Return [x, y] of the center of cell containing provided text 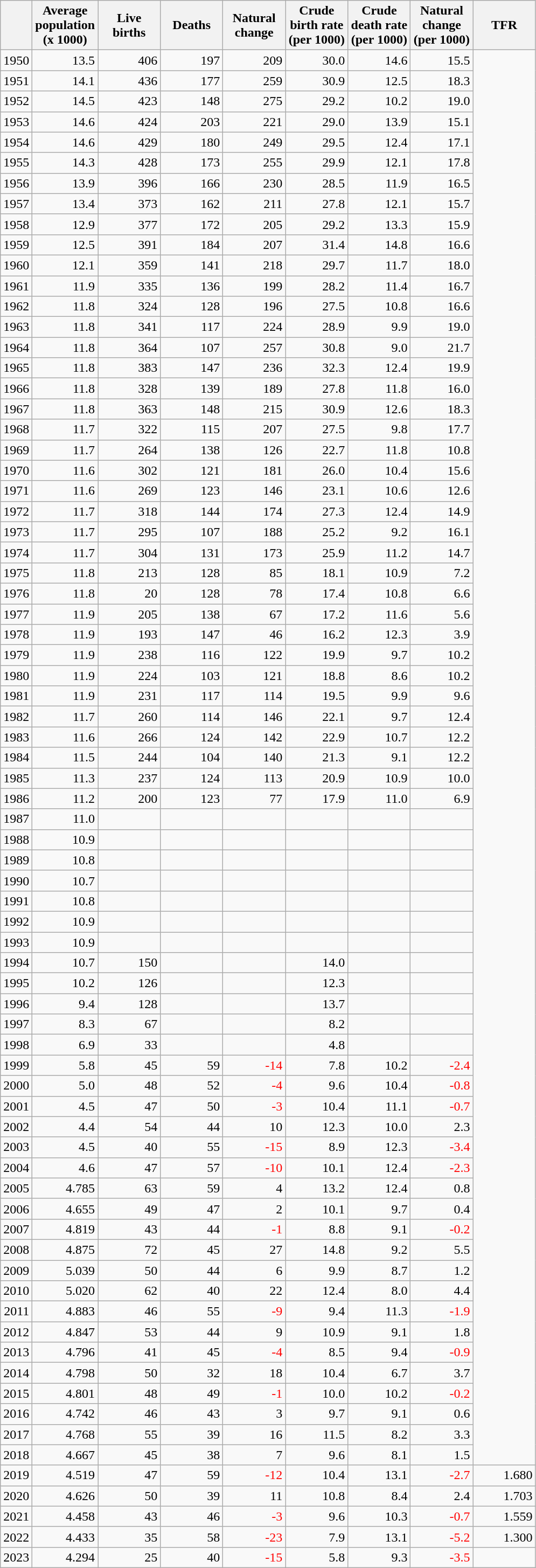
Natural change (per 1000) [442, 25]
25.9 [317, 552]
13.3 [379, 224]
2010 [16, 1291]
8.9 [317, 1147]
4.519 [65, 1475]
22.9 [317, 737]
2015 [16, 1393]
5.6 [442, 614]
1980 [16, 676]
218 [254, 265]
1.680 [504, 1475]
5.039 [65, 1270]
8.4 [379, 1496]
13.2 [317, 1188]
1.5 [442, 1455]
-1.9 [442, 1312]
15.9 [442, 224]
13.4 [65, 204]
Crude birth rate (per 1000) [317, 25]
2004 [16, 1168]
103 [192, 676]
1976 [16, 593]
29.5 [317, 142]
4.847 [65, 1332]
237 [129, 778]
1957 [16, 204]
1967 [16, 409]
2001 [16, 1106]
15.5 [442, 60]
10.3 [379, 1516]
5.5 [442, 1250]
1964 [16, 348]
18 [254, 1373]
17.7 [442, 429]
4.785 [65, 1188]
335 [129, 286]
197 [192, 60]
63 [129, 1188]
78 [254, 593]
244 [129, 758]
1956 [16, 183]
1970 [16, 470]
2011 [16, 1312]
33 [129, 1045]
17.9 [317, 799]
77 [254, 799]
1987 [16, 819]
Crude death rate (per 1000) [379, 25]
7.8 [317, 1065]
25.2 [317, 532]
200 [129, 799]
428 [129, 163]
215 [254, 409]
1969 [16, 450]
9.8 [379, 429]
2021 [16, 1516]
115 [192, 429]
318 [129, 511]
3.7 [442, 1373]
423 [129, 101]
4.875 [65, 1250]
14.7 [442, 552]
-23 [254, 1537]
4.667 [65, 1455]
150 [129, 963]
29.9 [317, 163]
11.1 [379, 1106]
1959 [16, 245]
2005 [16, 1188]
104 [192, 758]
1978 [16, 635]
16.0 [442, 388]
12.9 [65, 224]
2022 [16, 1537]
2018 [16, 1455]
-3.4 [442, 1147]
29.7 [317, 265]
1973 [16, 532]
1996 [16, 1004]
1975 [16, 573]
4.6 [65, 1168]
-2.3 [442, 1168]
221 [254, 122]
1988 [16, 839]
113 [254, 778]
21.7 [442, 348]
16.5 [442, 183]
38 [192, 1455]
1992 [16, 921]
1995 [16, 983]
257 [254, 348]
16.1 [442, 532]
238 [129, 655]
2017 [16, 1434]
62 [129, 1291]
Live births [129, 25]
162 [192, 204]
174 [254, 511]
2007 [16, 1229]
359 [129, 265]
4.742 [65, 1414]
53 [129, 1332]
26.0 [317, 470]
295 [129, 532]
52 [192, 1086]
2002 [16, 1127]
180 [192, 142]
-0.8 [442, 1086]
424 [129, 122]
324 [129, 307]
30.0 [317, 60]
269 [129, 491]
13.5 [65, 60]
8.7 [379, 1270]
2023 [16, 1557]
142 [254, 737]
1990 [16, 880]
236 [254, 368]
1963 [16, 327]
8.8 [317, 1229]
4.883 [65, 1312]
2.3 [442, 1127]
193 [129, 635]
28.5 [317, 183]
2009 [16, 1270]
275 [254, 101]
4.655 [65, 1209]
2008 [16, 1250]
-3.5 [442, 1557]
436 [129, 81]
429 [129, 142]
141 [192, 265]
302 [129, 470]
136 [192, 286]
144 [192, 511]
6.7 [379, 1373]
18.1 [317, 573]
139 [192, 388]
5.020 [65, 1291]
16.2 [317, 635]
30.8 [317, 348]
17.8 [442, 163]
1986 [16, 799]
373 [129, 204]
14.5 [65, 101]
27 [254, 1250]
17.1 [442, 142]
54 [129, 1127]
255 [254, 163]
1982 [16, 717]
8.3 [65, 1024]
29.0 [317, 122]
391 [129, 245]
3.3 [442, 1434]
1953 [16, 122]
8.0 [379, 1291]
181 [254, 470]
304 [129, 552]
4.796 [65, 1352]
1999 [16, 1065]
9.0 [379, 348]
85 [254, 573]
-10 [254, 1168]
1952 [16, 101]
1977 [16, 614]
Average population (x 1000) [65, 25]
122 [254, 655]
1962 [16, 307]
1.300 [504, 1537]
196 [254, 307]
18.0 [442, 265]
1993 [16, 942]
177 [192, 81]
4.819 [65, 1229]
1997 [16, 1024]
172 [192, 224]
-5.2 [442, 1537]
1950 [16, 60]
18.8 [317, 676]
25 [129, 1557]
11.4 [379, 286]
7 [254, 1455]
166 [192, 183]
6.6 [442, 593]
1968 [16, 429]
28.9 [317, 327]
1951 [16, 81]
2014 [16, 1373]
10.6 [379, 491]
20 [129, 593]
1966 [16, 388]
0.8 [442, 1188]
17.4 [317, 593]
7.2 [442, 573]
20.9 [317, 778]
4.768 [65, 1434]
1961 [16, 286]
1981 [16, 696]
13.7 [317, 1004]
57 [192, 1168]
364 [129, 348]
2006 [16, 1209]
188 [254, 532]
41 [129, 1352]
1958 [16, 224]
4.433 [65, 1537]
2016 [16, 1414]
213 [129, 573]
23.1 [317, 491]
322 [129, 429]
14.9 [442, 511]
-0.9 [442, 1352]
17.2 [317, 614]
28.2 [317, 286]
4.801 [65, 1393]
31.4 [317, 245]
2000 [16, 1086]
264 [129, 450]
58 [192, 1537]
14.3 [65, 163]
1.8 [442, 1332]
1965 [16, 368]
211 [254, 204]
0.6 [442, 1414]
3.9 [442, 635]
116 [192, 655]
1984 [16, 758]
15.6 [442, 470]
131 [192, 552]
3 [254, 1414]
1971 [16, 491]
2003 [16, 1147]
TFR [504, 25]
Natural change [254, 25]
1972 [16, 511]
4.798 [65, 1373]
4.626 [65, 1496]
15.1 [442, 122]
22 [254, 1291]
1954 [16, 142]
-14 [254, 1065]
1994 [16, 963]
328 [129, 388]
19.5 [317, 696]
1974 [16, 552]
10 [254, 1127]
1.559 [504, 1516]
4.294 [65, 1557]
1979 [16, 655]
260 [129, 717]
230 [254, 183]
203 [192, 122]
266 [129, 737]
16.7 [442, 286]
-2.4 [442, 1065]
Deaths [192, 25]
383 [129, 368]
140 [254, 758]
363 [129, 409]
32.3 [317, 368]
396 [129, 183]
32 [192, 1373]
231 [129, 696]
2020 [16, 1496]
1955 [16, 163]
1985 [16, 778]
2 [254, 1209]
2013 [16, 1352]
1983 [16, 737]
259 [254, 81]
2.4 [442, 1496]
27.3 [317, 511]
1991 [16, 901]
7.9 [317, 1537]
-9 [254, 1312]
9 [254, 1332]
14.0 [317, 963]
35 [129, 1537]
4.458 [65, 1516]
11 [254, 1496]
4 [254, 1188]
1960 [16, 265]
0.4 [442, 1209]
8.1 [379, 1455]
199 [254, 286]
-12 [254, 1475]
9.3 [379, 1557]
341 [129, 327]
16 [254, 1434]
2012 [16, 1332]
8.6 [379, 676]
5.0 [65, 1086]
377 [129, 224]
15.7 [442, 204]
406 [129, 60]
1989 [16, 860]
22.7 [317, 450]
249 [254, 142]
14.1 [65, 81]
189 [254, 388]
8.5 [317, 1352]
1998 [16, 1045]
72 [129, 1250]
6 [254, 1270]
1.2 [442, 1270]
184 [192, 245]
22.1 [317, 717]
-2.7 [442, 1475]
1.703 [504, 1496]
209 [254, 60]
21.3 [317, 758]
4.8 [317, 1045]
2019 [16, 1475]
